From the cell containing the given text, extract its center point as (X, Y) coordinate. 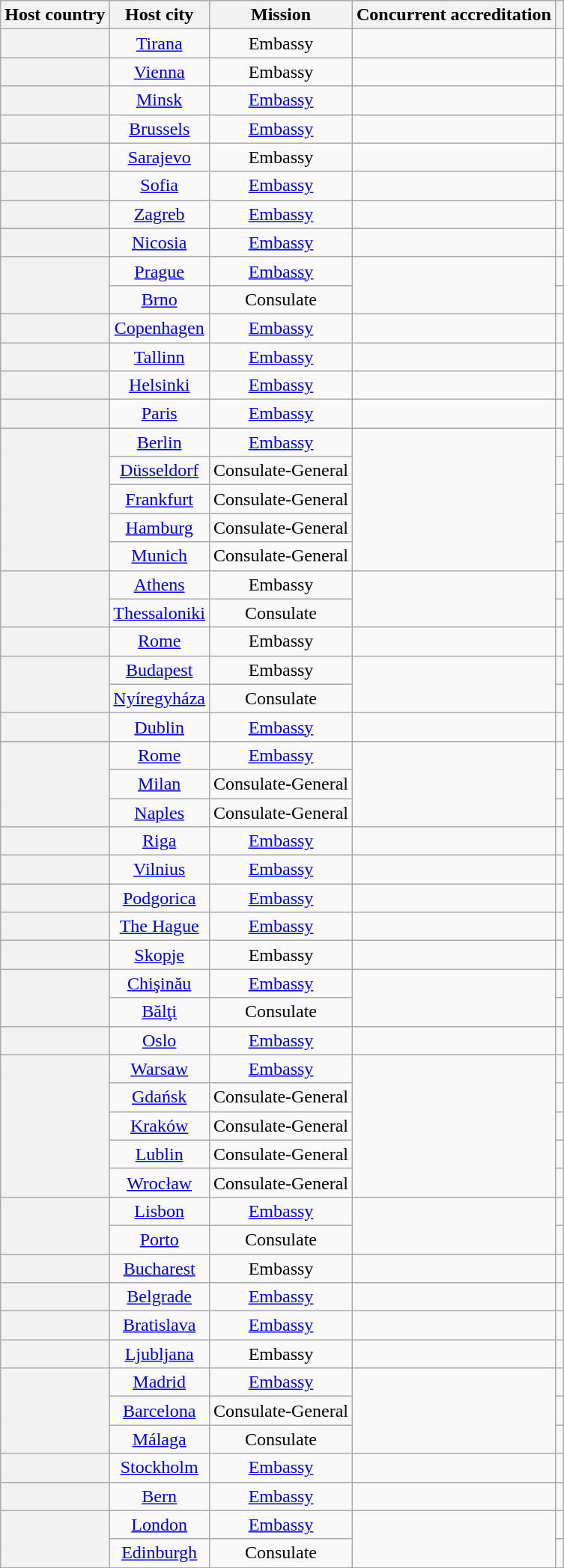
Skopje (160, 955)
Vienna (160, 72)
Edinburgh (160, 1553)
Berlin (160, 442)
Vilnius (160, 870)
Prague (160, 271)
Lublin (160, 1154)
Copenhagen (160, 328)
Gdańsk (160, 1097)
Budapest (160, 670)
Hamburg (160, 528)
Brussels (160, 129)
Chişinău (160, 983)
Podgorica (160, 898)
Málaga (160, 1439)
Sarajevo (160, 157)
Nicosia (160, 242)
Kraków (160, 1126)
Athens (160, 585)
Host country (55, 15)
Concurrent accreditation (454, 15)
Düsseldorf (160, 471)
Bern (160, 1496)
Warsaw (160, 1069)
Bălţi (160, 1012)
Barcelona (160, 1411)
Milan (160, 784)
Nyíregyháza (160, 698)
Riga (160, 841)
Oslo (160, 1040)
Naples (160, 812)
Dublin (160, 727)
Thessaloniki (160, 613)
Tirana (160, 43)
Wrocław (160, 1183)
Mission (282, 15)
Paris (160, 414)
Brno (160, 299)
The Hague (160, 927)
Host city (160, 15)
Ljubljana (160, 1354)
Tallinn (160, 357)
Bucharest (160, 1269)
Bratislava (160, 1326)
London (160, 1525)
Helsinki (160, 385)
Frankfurt (160, 499)
Madrid (160, 1382)
Minsk (160, 100)
Zagreb (160, 214)
Porto (160, 1239)
Belgrade (160, 1297)
Lisbon (160, 1211)
Sofia (160, 186)
Stockholm (160, 1468)
Munich (160, 556)
